Output the [x, y] coordinate of the center of the cell containing the given text.  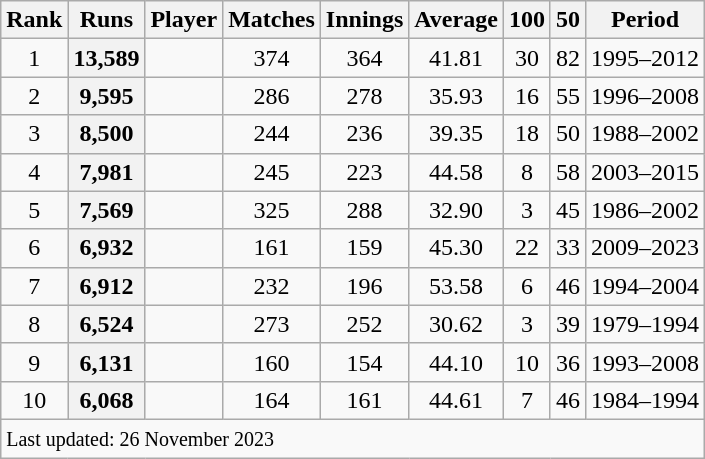
100 [526, 20]
53.58 [456, 286]
6,068 [106, 400]
4 [34, 172]
58 [568, 172]
45.30 [456, 248]
6,932 [106, 248]
245 [272, 172]
2003–2015 [644, 172]
Matches [272, 20]
Average [456, 20]
6,524 [106, 324]
223 [364, 172]
232 [272, 286]
Last updated: 26 November 2023 [353, 438]
41.81 [456, 58]
32.90 [456, 210]
44.61 [456, 400]
Period [644, 20]
286 [272, 96]
13,589 [106, 58]
278 [364, 96]
1994–2004 [644, 286]
236 [364, 134]
1993–2008 [644, 362]
1979–1994 [644, 324]
39 [568, 324]
1988–2002 [644, 134]
39.35 [456, 134]
288 [364, 210]
1 [34, 58]
374 [272, 58]
8,500 [106, 134]
2009–2023 [644, 248]
196 [364, 286]
252 [364, 324]
7,569 [106, 210]
22 [526, 248]
Player [184, 20]
325 [272, 210]
164 [272, 400]
159 [364, 248]
Innings [364, 20]
16 [526, 96]
1996–2008 [644, 96]
82 [568, 58]
6,131 [106, 362]
44.58 [456, 172]
160 [272, 362]
Rank [34, 20]
7,981 [106, 172]
35.93 [456, 96]
5 [34, 210]
364 [364, 58]
244 [272, 134]
2 [34, 96]
Runs [106, 20]
1986–2002 [644, 210]
9,595 [106, 96]
154 [364, 362]
9 [34, 362]
33 [568, 248]
1995–2012 [644, 58]
30.62 [456, 324]
36 [568, 362]
30 [526, 58]
18 [526, 134]
273 [272, 324]
44.10 [456, 362]
6,912 [106, 286]
1984–1994 [644, 400]
55 [568, 96]
45 [568, 210]
